For the text-containing cell, return its midpoint in (x, y) coordinate format. 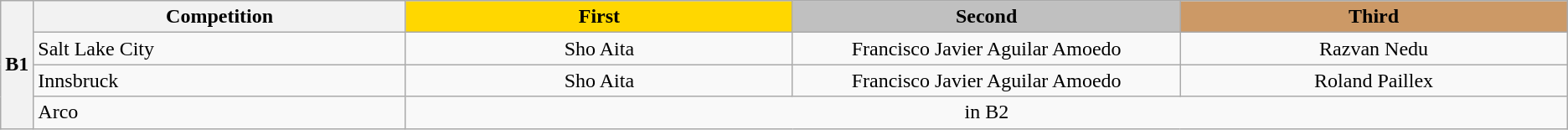
Second (987, 17)
First (599, 17)
B1 (17, 65)
Arco (219, 112)
in B2 (987, 112)
Third (1374, 17)
Roland Paillex (1374, 81)
Innsbruck (219, 81)
Razvan Nedu (1374, 49)
Salt Lake City (219, 49)
Competition (219, 17)
